For the text-containing cell, return its midpoint in (x, y) coordinate format. 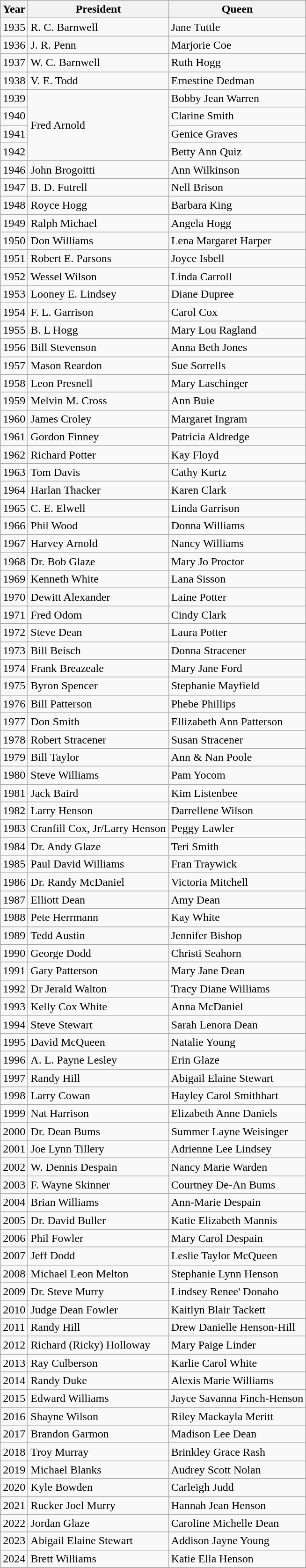
1998 (14, 1096)
Robert E. Parsons (98, 259)
Courtney De-An Bums (237, 1185)
Ruth Hogg (237, 63)
Jordan Glaze (98, 1523)
Looney E. Lindsey (98, 294)
Lena Margaret Harper (237, 241)
Addison Jayne Young (237, 1541)
Laura Potter (237, 633)
Paul David Williams (98, 864)
Ernestine Dedman (237, 80)
Linda Garrison (237, 508)
Teri Smith (237, 846)
Phil Fowler (98, 1238)
1954 (14, 312)
Bill Taylor (98, 757)
1972 (14, 633)
Audrey Scott Nolan (237, 1470)
Phebe Phillips (237, 704)
Cindy Clark (237, 615)
Phil Wood (98, 526)
Shayne Wilson (98, 1416)
Troy Murray (98, 1452)
Karen Clark (237, 490)
1992 (14, 989)
1960 (14, 419)
2006 (14, 1238)
Barbara King (237, 205)
Brett Williams (98, 1559)
1990 (14, 953)
Stephanie Mayfield (237, 686)
1956 (14, 348)
2024 (14, 1559)
Ralph Michael (98, 223)
Caroline Michelle Dean (237, 1523)
Jeff Dodd (98, 1256)
John Brogoitti (98, 169)
1967 (14, 544)
1948 (14, 205)
1983 (14, 829)
1935 (14, 27)
Randy Duke (98, 1381)
Brian Williams (98, 1203)
Mary Paige Linder (237, 1345)
2012 (14, 1345)
R. C. Barnwell (98, 27)
1995 (14, 1042)
Queen (237, 9)
Christi Seahorn (237, 953)
Susan Stracener (237, 739)
2017 (14, 1434)
Adrienne Lee Lindsey (237, 1149)
Ann-Marie Despain (237, 1203)
Mary Jane Dean (237, 971)
Nancy Williams (237, 544)
Leslie Taylor McQueen (237, 1256)
President (98, 9)
Alexis Marie Williams (237, 1381)
Fred Odom (98, 615)
1970 (14, 597)
Brandon Garmon (98, 1434)
David McQueen (98, 1042)
2007 (14, 1256)
Dr. Andy Glaze (98, 846)
J. R. Penn (98, 45)
Diane Dupree (237, 294)
Victoria Mitchell (237, 882)
Dr. Steve Murry (98, 1291)
1955 (14, 330)
Mason Reardon (98, 365)
Mary Jo Proctor (237, 562)
Kaitlyn Blair Tackett (237, 1309)
Elliott Dean (98, 900)
Joyce Isbell (237, 259)
Ann Wilkinson (237, 169)
Bobby Jean Warren (237, 98)
Angela Hogg (237, 223)
1994 (14, 1024)
Nell Brison (237, 187)
Robert Stracener (98, 739)
1986 (14, 882)
1966 (14, 526)
1962 (14, 454)
1953 (14, 294)
Anna McDaniel (237, 1006)
2004 (14, 1203)
Laine Potter (237, 597)
Donna Williams (237, 526)
2003 (14, 1185)
1978 (14, 739)
Lana Sisson (237, 579)
1993 (14, 1006)
1939 (14, 98)
Edward Williams (98, 1399)
Ann Buie (237, 401)
Katie Ella Henson (237, 1559)
Sarah Lenora Dean (237, 1024)
Gordon Finney (98, 437)
2005 (14, 1220)
Carol Cox (237, 312)
Leon Presnell (98, 383)
2015 (14, 1399)
W. C. Barnwell (98, 63)
1997 (14, 1078)
Kenneth White (98, 579)
1977 (14, 722)
Frank Breazeale (98, 668)
Mary Jane Ford (237, 668)
Karlie Carol White (237, 1363)
2013 (14, 1363)
1987 (14, 900)
Tracy Diane Williams (237, 989)
1989 (14, 935)
Ellizabeth Ann Patterson (237, 722)
Ann & Nan Poole (237, 757)
Sue Sorrells (237, 365)
Nat Harrison (98, 1114)
Tedd Austin (98, 935)
James Croley (98, 419)
Mary Lou Ragland (237, 330)
Joe Lynn Tillery (98, 1149)
1973 (14, 650)
2002 (14, 1167)
1975 (14, 686)
Mary Carol Despain (237, 1238)
Dr. Dean Bums (98, 1131)
Cranfill Cox, Jr/Larry Henson (98, 829)
Rucker Joel Murry (98, 1505)
Dr Jerald Walton (98, 989)
1958 (14, 383)
2010 (14, 1309)
W. Dennis Despain (98, 1167)
1940 (14, 116)
1976 (14, 704)
Richard Potter (98, 454)
1957 (14, 365)
1965 (14, 508)
1982 (14, 811)
1937 (14, 63)
Lindsey Renee' Donaho (237, 1291)
Byron Spencer (98, 686)
Madison Lee Dean (237, 1434)
2000 (14, 1131)
1963 (14, 472)
1964 (14, 490)
Natalie Young (237, 1042)
Bill Stevenson (98, 348)
2001 (14, 1149)
Kim Listenbee (237, 793)
1999 (14, 1114)
1979 (14, 757)
Carleigh Judd (237, 1488)
George Dodd (98, 953)
Peggy Lawler (237, 829)
1938 (14, 80)
Gary Patterson (98, 971)
1959 (14, 401)
Larry Henson (98, 811)
Steve Dean (98, 633)
Royce Hogg (98, 205)
Riley Mackayla Meritt (237, 1416)
Wessel Wilson (98, 277)
Kay Floyd (237, 454)
2016 (14, 1416)
F. L. Garrison (98, 312)
Jayce Savanna Finch-Henson (237, 1399)
F. Wayne Skinner (98, 1185)
Mary Laschinger (237, 383)
2009 (14, 1291)
Elizabeth Anne Daniels (237, 1114)
Michael Blanks (98, 1470)
Drew Danielle Henson-Hill (237, 1327)
Richard (Ricky) Holloway (98, 1345)
Dr. Randy McDaniel (98, 882)
Larry Cowan (98, 1096)
Anna Beth Jones (237, 348)
Jennifer Bishop (237, 935)
Cathy Kurtz (237, 472)
Steve Williams (98, 775)
Margaret Ingram (237, 419)
Dewitt Alexander (98, 597)
Harlan Thacker (98, 490)
1991 (14, 971)
2008 (14, 1274)
Nancy Marie Warden (237, 1167)
1971 (14, 615)
Bill Beisch (98, 650)
Patricia Aldredge (237, 437)
Genice Graves (237, 134)
B. D. Futrell (98, 187)
Amy Dean (237, 900)
C. E. Elwell (98, 508)
1969 (14, 579)
1942 (14, 152)
Michael Leon Melton (98, 1274)
Kyle Bowden (98, 1488)
Pete Herrmann (98, 918)
Dr. David Buller (98, 1220)
Jane Tuttle (237, 27)
Summer Layne Weisinger (237, 1131)
1952 (14, 277)
Fran Traywick (237, 864)
Steve Stewart (98, 1024)
Tom Davis (98, 472)
Betty Ann Quiz (237, 152)
Hayley Carol Smithhart (237, 1096)
Kelly Cox White (98, 1006)
Melvin M. Cross (98, 401)
Don Smith (98, 722)
1951 (14, 259)
Fred Arnold (98, 125)
2014 (14, 1381)
Jack Baird (98, 793)
Bill Patterson (98, 704)
A. L. Payne Lesley (98, 1060)
Don Williams (98, 241)
1950 (14, 241)
Linda Carroll (237, 277)
2023 (14, 1541)
B. L Hogg (98, 330)
Brinkley Grace Rash (237, 1452)
Darrellene Wilson (237, 811)
Donna Stracener (237, 650)
Judge Dean Fowler (98, 1309)
1988 (14, 918)
2018 (14, 1452)
Erin Glaze (237, 1060)
Kay White (237, 918)
Year (14, 9)
1949 (14, 223)
1961 (14, 437)
1985 (14, 864)
1980 (14, 775)
1996 (14, 1060)
1946 (14, 169)
2022 (14, 1523)
1984 (14, 846)
Dr. Bob Glaze (98, 562)
1947 (14, 187)
2011 (14, 1327)
2020 (14, 1488)
1941 (14, 134)
Katie Elizabeth Mannis (237, 1220)
2021 (14, 1505)
1981 (14, 793)
Stephanie Lynn Henson (237, 1274)
1968 (14, 562)
Clarine Smith (237, 116)
2019 (14, 1470)
Pam Yocom (237, 775)
Ray Culberson (98, 1363)
Marjorie Coe (237, 45)
Harvey Arnold (98, 544)
1936 (14, 45)
V. E. Todd (98, 80)
Hannah Jean Henson (237, 1505)
1974 (14, 668)
